For the text-containing cell, return its midpoint in (X, Y) coordinate format. 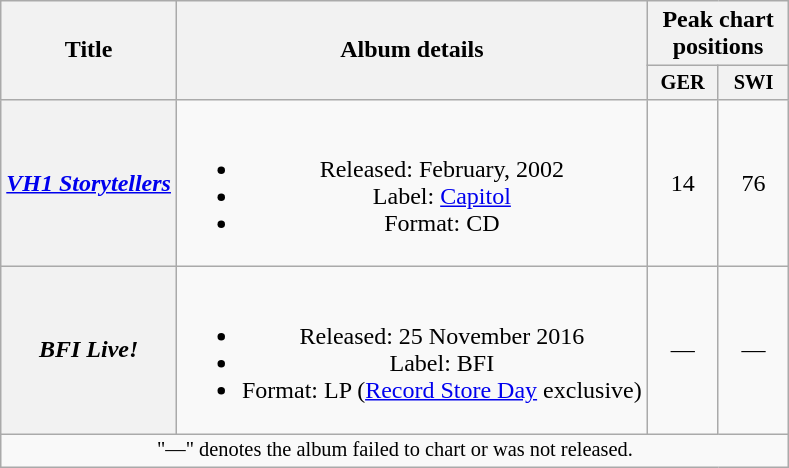
BFI Live! (89, 350)
GER (682, 83)
Album details (412, 50)
"—" denotes the album failed to chart or was not released. (395, 451)
SWI (754, 83)
VH1 Storytellers (89, 182)
Released: 25 November 2016Label: BFIFormat: LP (Record Store Day exclusive) (412, 350)
Title (89, 50)
Peak chart positions (718, 34)
14 (682, 182)
Released: February, 2002Label: CapitolFormat: CD (412, 182)
76 (754, 182)
